Extract the (X, Y) coordinate from the center of the cell holding the provided text.  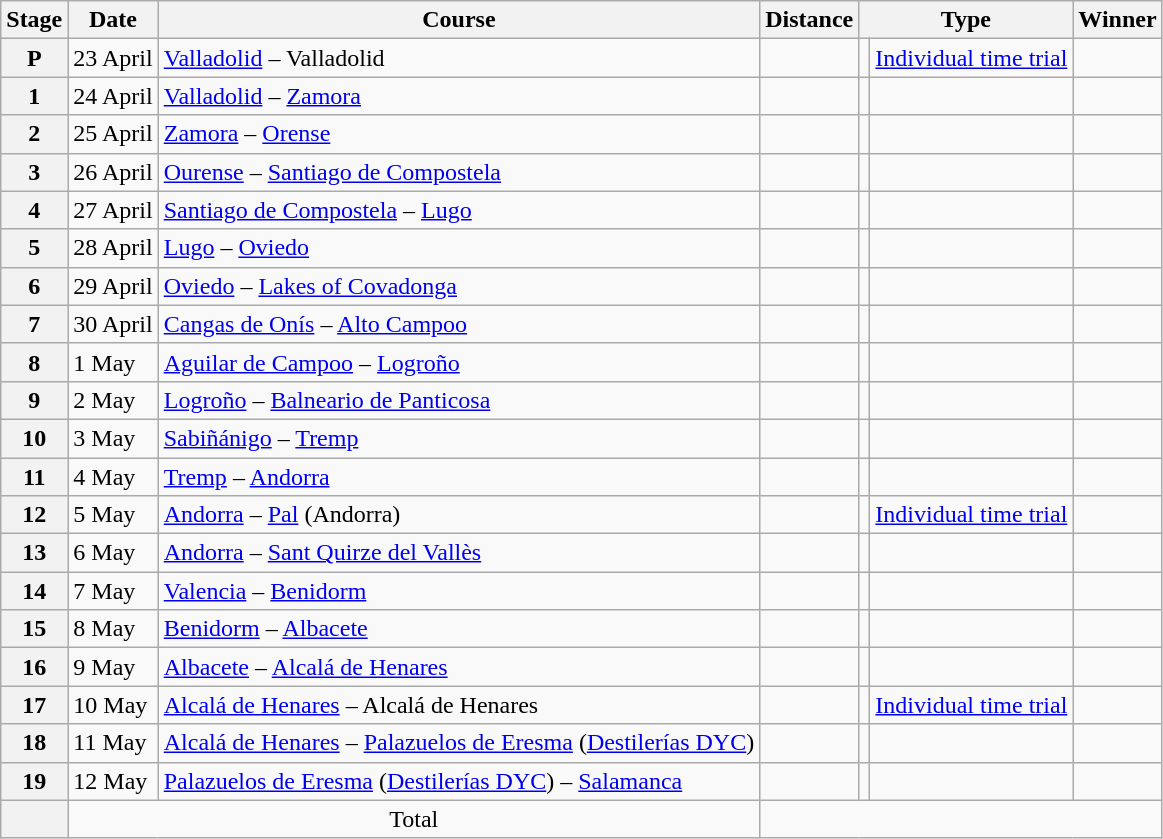
Valladolid – Zamora (459, 96)
Benidorm – Albacete (459, 629)
Albacete – Alcalá de Henares (459, 667)
Oviedo – Lakes of Covadonga (459, 286)
8 May (113, 629)
3 May (113, 438)
5 May (113, 515)
Valladolid – Valladolid (459, 58)
Date (113, 20)
13 (34, 553)
Andorra – Pal (Andorra) (459, 515)
12 May (113, 781)
7 (34, 324)
5 (34, 248)
6 (34, 286)
3 (34, 172)
4 May (113, 477)
4 (34, 210)
Andorra – Sant Quirze del Vallès (459, 553)
Course (459, 20)
Alcalá de Henares – Palazuelos de Eresma (Destilerías DYC) (459, 743)
Alcalá de Henares – Alcalá de Henares (459, 705)
2 (34, 134)
Tremp – Andorra (459, 477)
P (34, 58)
Type (966, 20)
Santiago de Compostela – Lugo (459, 210)
Logroño – Balneario de Panticosa (459, 400)
17 (34, 705)
Distance (810, 20)
Total (414, 819)
Palazuelos de Eresma (Destilerías DYC) – Salamanca (459, 781)
Sabiñánigo – Tremp (459, 438)
1 May (113, 362)
9 May (113, 667)
Winner (1118, 20)
Aguilar de Campoo – Logroño (459, 362)
10 May (113, 705)
7 May (113, 591)
11 (34, 477)
Zamora – Orense (459, 134)
Lugo – Oviedo (459, 248)
24 April (113, 96)
25 April (113, 134)
Ourense – Santiago de Compostela (459, 172)
23 April (113, 58)
6 May (113, 553)
12 (34, 515)
10 (34, 438)
14 (34, 591)
Valencia – Benidorm (459, 591)
Stage (34, 20)
19 (34, 781)
2 May (113, 400)
28 April (113, 248)
27 April (113, 210)
16 (34, 667)
18 (34, 743)
9 (34, 400)
15 (34, 629)
30 April (113, 324)
29 April (113, 286)
11 May (113, 743)
26 April (113, 172)
1 (34, 96)
Cangas de Onís – Alto Campoo (459, 324)
8 (34, 362)
